Scan for the cell matching the given text and deliver its (X, Y) coordinate at center. 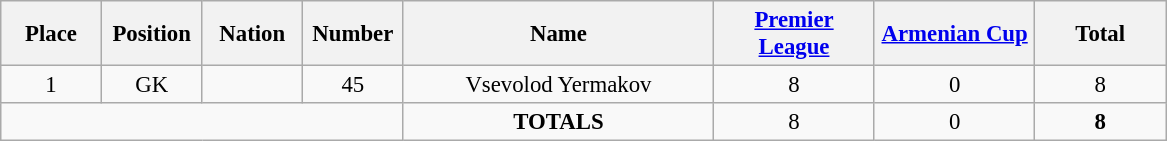
Number (354, 34)
Nation (252, 34)
Total (1100, 34)
Name (558, 34)
GK (152, 85)
Place (52, 34)
Armenian Cup (954, 34)
Premier League (794, 34)
45 (354, 85)
1 (52, 85)
TOTALS (558, 122)
Vsevolod Yermakov (558, 85)
Position (152, 34)
